Search for the cell housing the specified text and yield its [x, y] center coordinate. 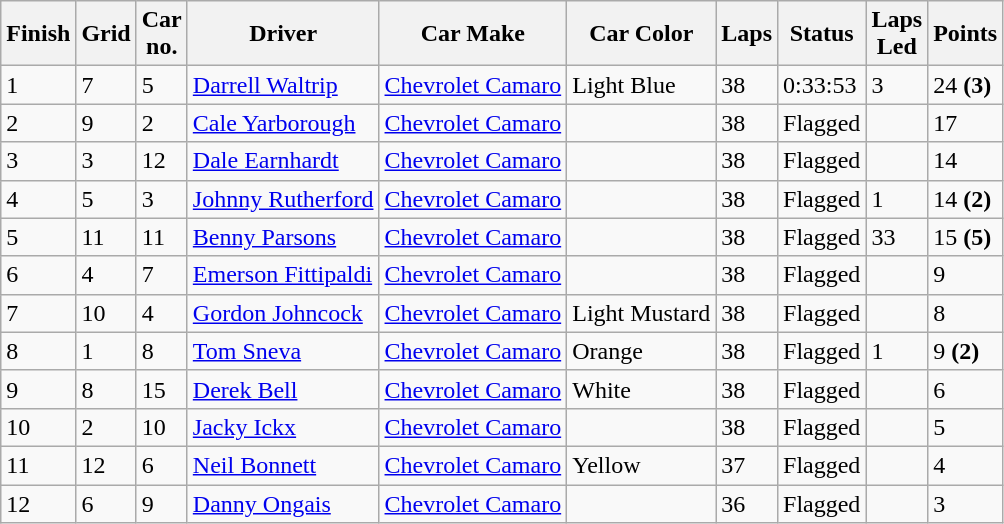
LapsLed [897, 34]
Car Color [642, 34]
Car Make [473, 34]
37 [747, 465]
Jacky Ickx [283, 427]
Tom Sneva [283, 351]
White [642, 389]
Points [966, 34]
Yellow [642, 465]
Dale Earnhardt [283, 161]
Johnny Rutherford [283, 199]
Light Blue [642, 85]
9 (2) [966, 351]
Finish [38, 34]
Emerson Fittipaldi [283, 275]
Light Mustard [642, 313]
0:33:53 [822, 85]
15 [162, 389]
Neil Bonnett [283, 465]
Orange [642, 351]
Laps [747, 34]
Benny Parsons [283, 237]
Carno. [162, 34]
15 (5) [966, 237]
24 (3) [966, 85]
14 (2) [966, 199]
Danny Ongais [283, 503]
Status [822, 34]
36 [747, 503]
Derek Bell [283, 389]
Grid [106, 34]
33 [897, 237]
Cale Yarborough [283, 123]
Darrell Waltrip [283, 85]
Driver [283, 34]
14 [966, 161]
17 [966, 123]
Gordon Johncock [283, 313]
